Search for the cell housing the specified text and yield its [X, Y] center coordinate. 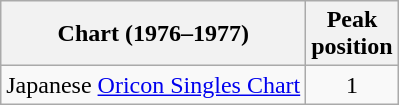
Chart (1976–1977) [154, 34]
Peakposition [352, 34]
Japanese Oricon Singles Chart [154, 85]
1 [352, 85]
